Return the (x, y) coordinate for the center point of the cell that contains the specified text.  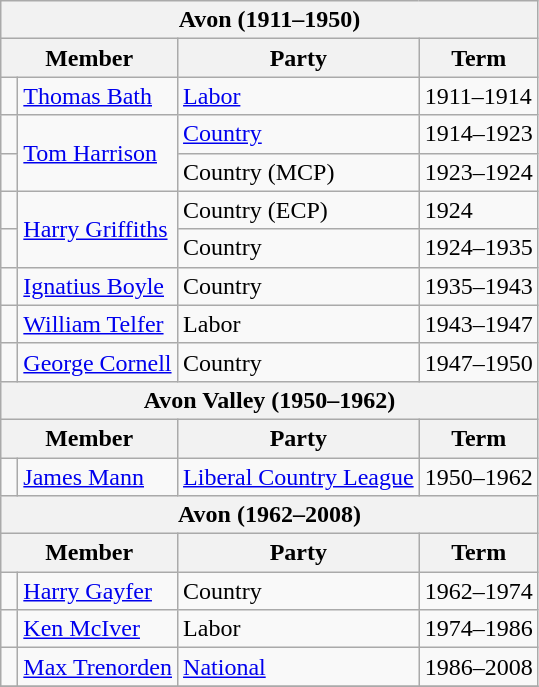
Harry Griffiths (98, 229)
National (299, 667)
Avon Valley (1950–1962) (270, 400)
Ignatius Boyle (98, 286)
1986–2008 (478, 667)
1924 (478, 210)
Harry Gayfer (98, 591)
1935–1943 (478, 286)
1947–1950 (478, 362)
Avon (1911–1950) (270, 20)
Max Trenorden (98, 667)
1974–1986 (478, 629)
Avon (1962–2008) (270, 515)
Tom Harrison (98, 153)
Country (ECP) (299, 210)
1950–1962 (478, 477)
1923–1924 (478, 172)
1914–1923 (478, 134)
Thomas Bath (98, 96)
1962–1974 (478, 591)
George Cornell (98, 362)
James Mann (98, 477)
1943–1947 (478, 324)
Ken McIver (98, 629)
1911–1914 (478, 96)
1924–1935 (478, 248)
Liberal Country League (299, 477)
William Telfer (98, 324)
Country (MCP) (299, 172)
